Return [X, Y] of the center of cell containing provided text 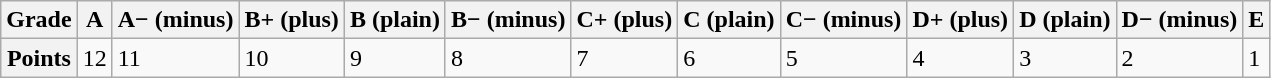
2 [1180, 58]
4 [960, 58]
A− (minus) [176, 20]
B (plain) [394, 20]
10 [292, 58]
3 [1065, 58]
11 [176, 58]
D (plain) [1065, 20]
D− (minus) [1180, 20]
8 [508, 58]
A [94, 20]
B− (minus) [508, 20]
12 [94, 58]
6 [729, 58]
Points [39, 58]
C (plain) [729, 20]
B+ (plus) [292, 20]
E [1256, 20]
9 [394, 58]
5 [844, 58]
Grade [39, 20]
7 [624, 58]
C+ (plus) [624, 20]
D+ (plus) [960, 20]
1 [1256, 58]
C− (minus) [844, 20]
